From the cell containing the given text, extract its center point as [x, y] coordinate. 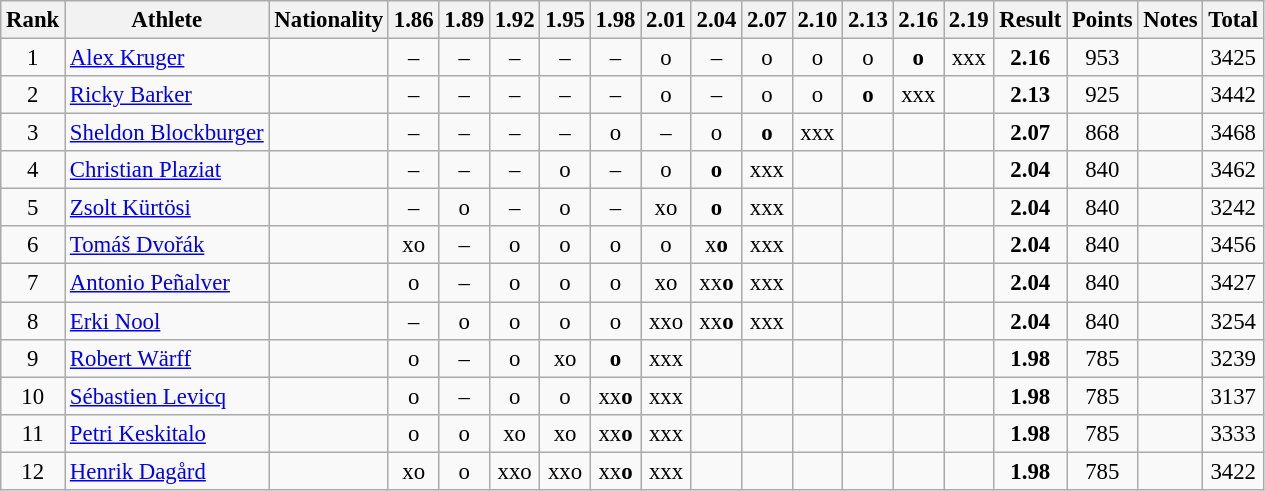
Total [1233, 20]
Points [1102, 20]
1.89 [464, 20]
Rank [33, 20]
3425 [1233, 58]
9 [33, 358]
1.92 [514, 20]
Sébastien Levicq [167, 396]
1.86 [413, 20]
12 [33, 471]
3422 [1233, 471]
3333 [1233, 433]
Nationality [328, 20]
925 [1102, 95]
6 [33, 245]
1 [33, 58]
Zsolt Kürtösi [167, 208]
3462 [1233, 170]
2 [33, 95]
Petri Keskitalo [167, 433]
8 [33, 321]
3456 [1233, 245]
3137 [1233, 396]
Tomáš Dvořák [167, 245]
Erki Nool [167, 321]
11 [33, 433]
3239 [1233, 358]
3254 [1233, 321]
Ricky Barker [167, 95]
Christian Plaziat [167, 170]
Notes [1170, 20]
3242 [1233, 208]
953 [1102, 58]
10 [33, 396]
3442 [1233, 95]
3468 [1233, 133]
3 [33, 133]
Athlete [167, 20]
2.01 [666, 20]
7 [33, 283]
1.95 [565, 20]
Sheldon Blockburger [167, 133]
868 [1102, 133]
Robert Wärff [167, 358]
5 [33, 208]
3427 [1233, 283]
Henrik Dagård [167, 471]
2.19 [969, 20]
Result [1030, 20]
Antonio Peñalver [167, 283]
4 [33, 170]
2.10 [817, 20]
Alex Kruger [167, 58]
